Pinpoint the cell where the given text exists, returning its (x, y) midpoint coordinate. 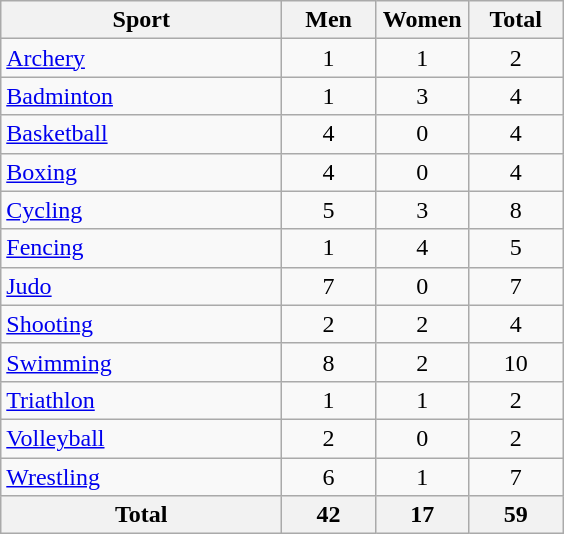
Men (329, 20)
Volleyball (142, 438)
Sport (142, 20)
Triathlon (142, 400)
17 (422, 515)
Swimming (142, 362)
Boxing (142, 172)
6 (329, 477)
Badminton (142, 96)
42 (329, 515)
Judo (142, 286)
Archery (142, 58)
59 (516, 515)
Wrestling (142, 477)
10 (516, 362)
Fencing (142, 248)
Women (422, 20)
Shooting (142, 324)
Cycling (142, 210)
Basketball (142, 134)
